From the cell containing the given text, extract its center point as [x, y] coordinate. 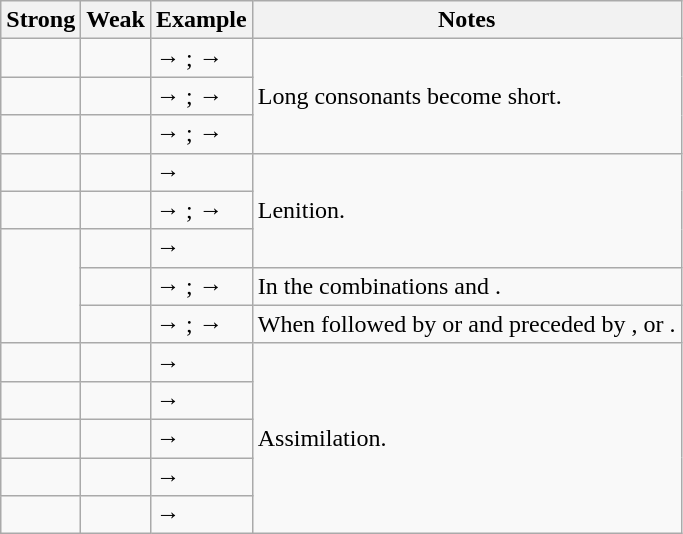
Assimilation. [466, 438]
Notes [466, 20]
Weak [116, 20]
Strong [41, 20]
Lenition. [466, 210]
Example [201, 20]
In the combinations and . [466, 286]
Long consonants become short. [466, 96]
When followed by or and preceded by , or . [466, 324]
